Detect which cell encompasses the target text, then output its (X, Y) center coordinate. 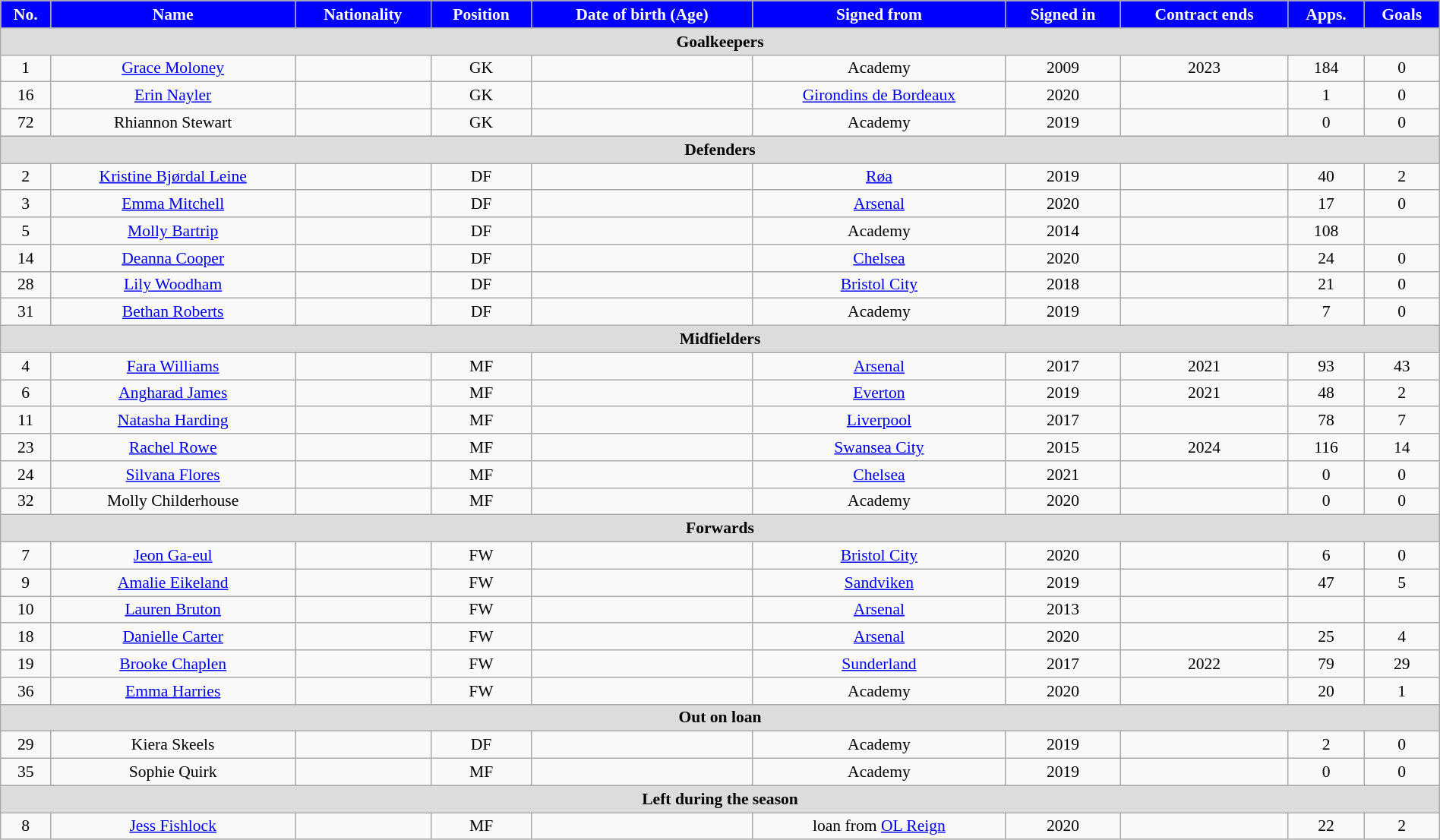
Position (482, 14)
23 (26, 447)
Molly Childerhouse (173, 501)
10 (26, 610)
Jeon Ga-eul (173, 556)
11 (26, 421)
Left during the season (720, 799)
Natasha Harding (173, 421)
Røa (879, 177)
Sandviken (879, 583)
32 (26, 501)
Emma Mitchell (173, 204)
17 (1326, 204)
Out on loan (720, 718)
Rhiannon Stewart (173, 123)
Goals (1402, 14)
2018 (1063, 285)
Liverpool (879, 421)
43 (1402, 366)
Molly Bartrip (173, 231)
16 (26, 96)
20 (1326, 691)
Fara Williams (173, 366)
Angharad James (173, 393)
Deanna Cooper (173, 258)
Midfielders (720, 339)
47 (1326, 583)
3 (26, 204)
2015 (1063, 447)
Goalkeepers (720, 42)
108 (1326, 231)
Lauren Bruton (173, 610)
Rachel Rowe (173, 447)
184 (1326, 68)
Amalie Eikeland (173, 583)
Swansea City (879, 447)
18 (26, 637)
Jess Fishlock (173, 826)
Girondins de Bordeaux (879, 96)
Lily Woodham (173, 285)
Everton (879, 393)
72 (26, 123)
78 (1326, 421)
31 (26, 312)
21 (1326, 285)
19 (26, 664)
Silvana Flores (173, 475)
22 (1326, 826)
Brooke Chaplen (173, 664)
Defenders (720, 150)
93 (1326, 366)
116 (1326, 447)
48 (1326, 393)
2013 (1063, 610)
2024 (1205, 447)
Erin Nayler (173, 96)
Date of birth (Age) (643, 14)
25 (1326, 637)
Sophie Quirk (173, 772)
loan from OL Reign (879, 826)
9 (26, 583)
Signed in (1063, 14)
2022 (1205, 664)
Sunderland (879, 664)
Forwards (720, 529)
40 (1326, 177)
Apps. (1326, 14)
2009 (1063, 68)
36 (26, 691)
79 (1326, 664)
Name (173, 14)
Grace Moloney (173, 68)
Kristine Bjørdal Leine (173, 177)
8 (26, 826)
Emma Harries (173, 691)
Signed from (879, 14)
2023 (1205, 68)
Bethan Roberts (173, 312)
28 (26, 285)
2014 (1063, 231)
Kiera Skeels (173, 745)
Nationality (363, 14)
35 (26, 772)
Danielle Carter (173, 637)
Contract ends (1205, 14)
No. (26, 14)
